Return (X, Y) of the center of cell containing provided text 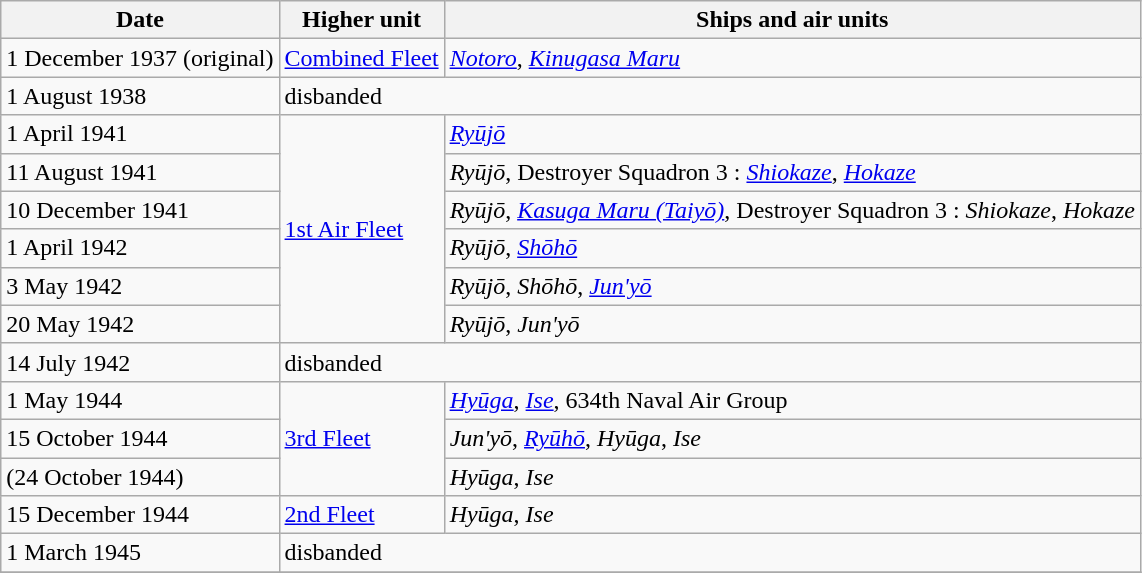
15 October 1944 (140, 438)
Notoro, Kinugasa Maru (792, 58)
1 April 1942 (140, 248)
Ryūjō, Shōhō (792, 248)
2nd Fleet (362, 515)
20 May 1942 (140, 324)
1 August 1938 (140, 96)
Ryūjō, Shōhō, Jun'yō (792, 286)
10 December 1941 (140, 210)
Combined Fleet (362, 58)
3 May 1942 (140, 286)
1 March 1945 (140, 553)
Higher unit (362, 20)
(24 October 1944) (140, 477)
3rd Fleet (362, 438)
1 December 1937 (original) (140, 58)
Jun'yō, Ryūhō, Hyūga, Ise (792, 438)
Date (140, 20)
Ships and air units (792, 20)
11 August 1941 (140, 172)
Ryūjō, Jun'yō (792, 324)
15 December 1944 (140, 515)
Ryūjō, Kasuga Maru (Taiyō), Destroyer Squadron 3 : Shiokaze, Hokaze (792, 210)
Ryūjō, Destroyer Squadron 3 : Shiokaze, Hokaze (792, 172)
Hyūga, Ise, 634th Naval Air Group (792, 400)
1 April 1941 (140, 134)
Ryūjō (792, 134)
14 July 1942 (140, 362)
1 May 1944 (140, 400)
1st Air Fleet (362, 229)
